Capture the cell that displays the provided text and extract its (x, y) central coordinate. 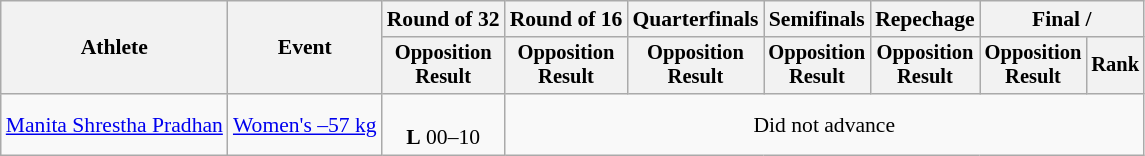
Women's –57 kg (305, 124)
L 00–10 (444, 124)
Round of 16 (566, 19)
Athlete (114, 48)
Round of 32 (444, 19)
Semifinals (818, 19)
Event (305, 48)
Manita Shrestha Pradhan (114, 124)
Quarterfinals (695, 19)
Did not advance (824, 124)
Repechage (925, 19)
Final / (1062, 19)
Rank (1115, 66)
